For the text-containing cell, return its midpoint in [x, y] coordinate format. 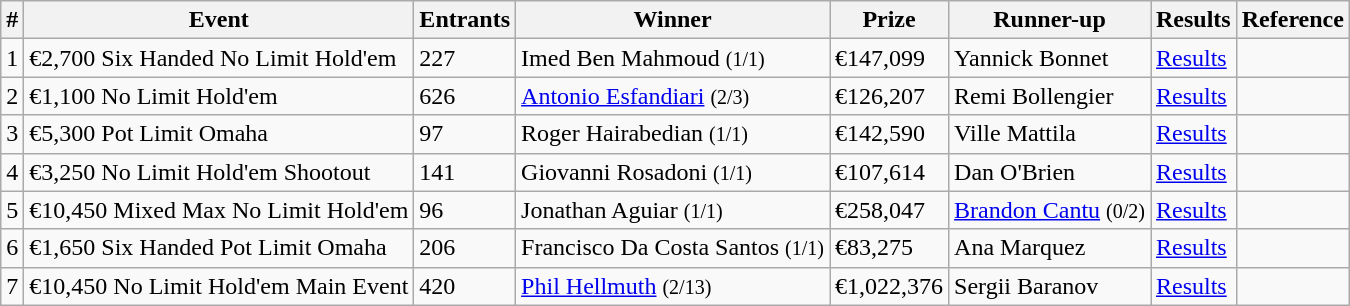
6 [12, 248]
€2,700 Six Handed No Limit Hold'em [219, 58]
€10,450 Mixed Max No Limit Hold'em [219, 210]
Jonathan Aguiar (1/1) [673, 210]
Entrants [465, 20]
Roger Hairabedian (1/1) [673, 134]
227 [465, 58]
4 [12, 172]
€258,047 [890, 210]
€147,099 [890, 58]
Remi Bollengier [1050, 96]
626 [465, 96]
206 [465, 248]
€3,250 No Limit Hold'em Shootout [219, 172]
# [12, 20]
Giovanni Rosadoni (1/1) [673, 172]
€142,590 [890, 134]
Reference [1292, 20]
97 [465, 134]
3 [12, 134]
Ana Marquez [1050, 248]
€107,614 [890, 172]
Phil Hellmuth (2/13) [673, 286]
Antonio Esfandiari (2/3) [673, 96]
€1,650 Six Handed Pot Limit Omaha [219, 248]
€1,100 No Limit Hold'em [219, 96]
Sergii Baranov [1050, 286]
7 [12, 286]
1 [12, 58]
€1,022,376 [890, 286]
5 [12, 210]
€10,450 No Limit Hold'em Main Event [219, 286]
Brandon Cantu (0/2) [1050, 210]
2 [12, 96]
Yannick Bonnet [1050, 58]
Dan O'Brien [1050, 172]
96 [465, 210]
Imed Ben Mahmoud (1/1) [673, 58]
Ville Mattila [1050, 134]
Prize [890, 20]
€5,300 Pot Limit Omaha [219, 134]
Event [219, 20]
420 [465, 286]
€126,207 [890, 96]
Runner-up [1050, 20]
€83,275 [890, 248]
Winner [673, 20]
141 [465, 172]
Francisco Da Costa Santos (1/1) [673, 248]
